Return the (x, y) coordinate for the center point of the cell that contains the specified text.  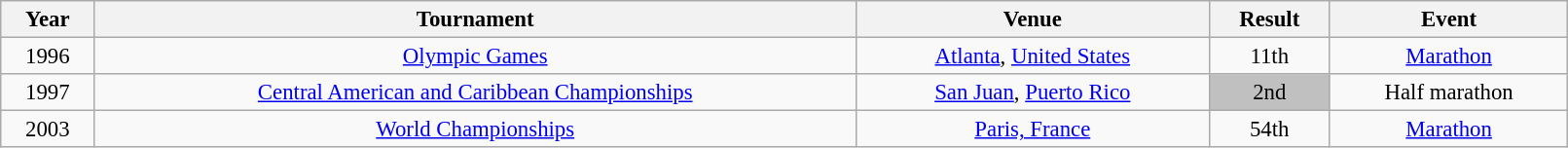
Event (1448, 19)
Olympic Games (475, 56)
Paris, France (1034, 129)
1996 (48, 56)
Half marathon (1448, 92)
Venue (1034, 19)
Year (48, 19)
11th (1269, 56)
San Juan, Puerto Rico (1034, 92)
1997 (48, 92)
2nd (1269, 92)
54th (1269, 129)
World Championships (475, 129)
Result (1269, 19)
2003 (48, 129)
Atlanta, United States (1034, 56)
Tournament (475, 19)
Central American and Caribbean Championships (475, 92)
